Scan for the cell matching the given text and deliver its [X, Y] coordinate at center. 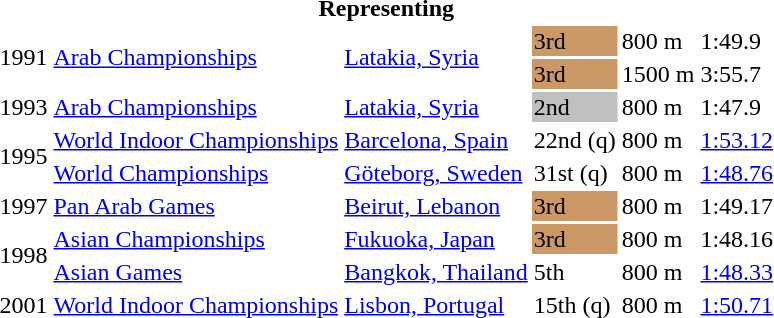
Bangkok, Thailand [436, 272]
Asian Games [196, 272]
5th [574, 272]
22nd (q) [574, 140]
1500 m [658, 74]
Göteborg, Sweden [436, 173]
Asian Championships [196, 239]
Barcelona, Spain [436, 140]
Fukuoka, Japan [436, 239]
31st (q) [574, 173]
Pan Arab Games [196, 206]
Beirut, Lebanon [436, 206]
World Championships [196, 173]
2nd [574, 107]
World Indoor Championships [196, 140]
